Provide the [x, y] coordinate of the cell's center where the given text is located.  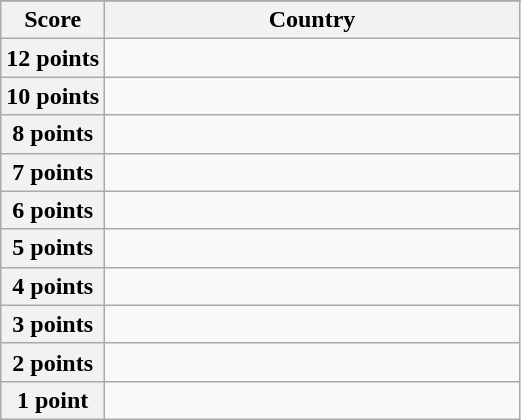
Country [312, 20]
1 point [53, 400]
12 points [53, 58]
7 points [53, 172]
10 points [53, 96]
4 points [53, 286]
5 points [53, 248]
6 points [53, 210]
Score [53, 20]
8 points [53, 134]
3 points [53, 324]
2 points [53, 362]
